Search for the cell housing the specified text and yield its (X, Y) center coordinate. 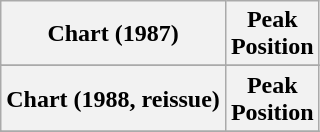
Chart (1987) (114, 34)
Chart (1988, reissue) (114, 98)
